Detect which cell encompasses the target text, then output its [x, y] center coordinate. 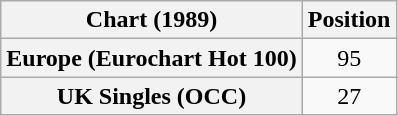
95 [349, 58]
UK Singles (OCC) [152, 96]
Chart (1989) [152, 20]
Position [349, 20]
27 [349, 96]
Europe (Eurochart Hot 100) [152, 58]
